Detect which cell encompasses the target text, then output its (x, y) center coordinate. 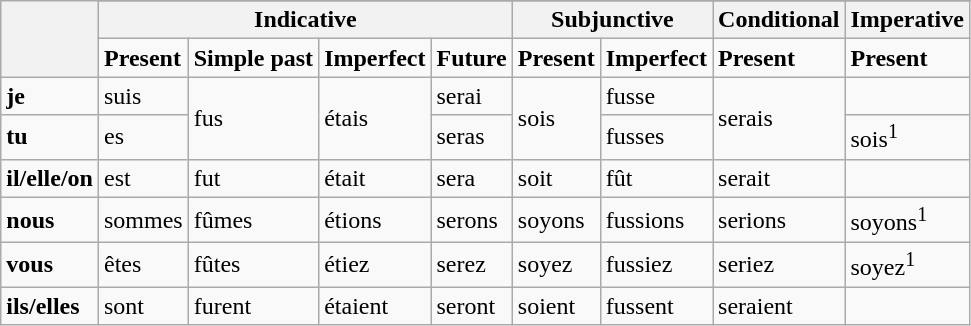
fusse (656, 96)
fûtes (253, 264)
suis (143, 96)
seront (472, 306)
je (50, 96)
soyez (556, 264)
serions (779, 220)
fussiez (656, 264)
es (143, 138)
seraient (779, 306)
serait (779, 178)
êtes (143, 264)
soit (556, 178)
soyons1 (907, 220)
sois (556, 118)
fusses (656, 138)
sera (472, 178)
serais (779, 118)
ils/elles (50, 306)
sont (143, 306)
était (375, 178)
fût (656, 178)
fut (253, 178)
Subjunctive (612, 20)
soyons (556, 220)
fussions (656, 220)
vous (50, 264)
serez (472, 264)
fûmes (253, 220)
serons (472, 220)
fus (253, 118)
nous (50, 220)
seriez (779, 264)
Indicative (305, 20)
seras (472, 138)
fussent (656, 306)
sommes (143, 220)
soient (556, 306)
tu (50, 138)
étiez (375, 264)
étions (375, 220)
étais (375, 118)
serai (472, 96)
il/elle/on (50, 178)
Conditional (779, 20)
étaient (375, 306)
Simple past (253, 58)
Imperative (907, 20)
sois1 (907, 138)
soyez1 (907, 264)
Future (472, 58)
furent (253, 306)
est (143, 178)
